Identify which cell holds the provided text, then report its [X, Y] central coordinate. 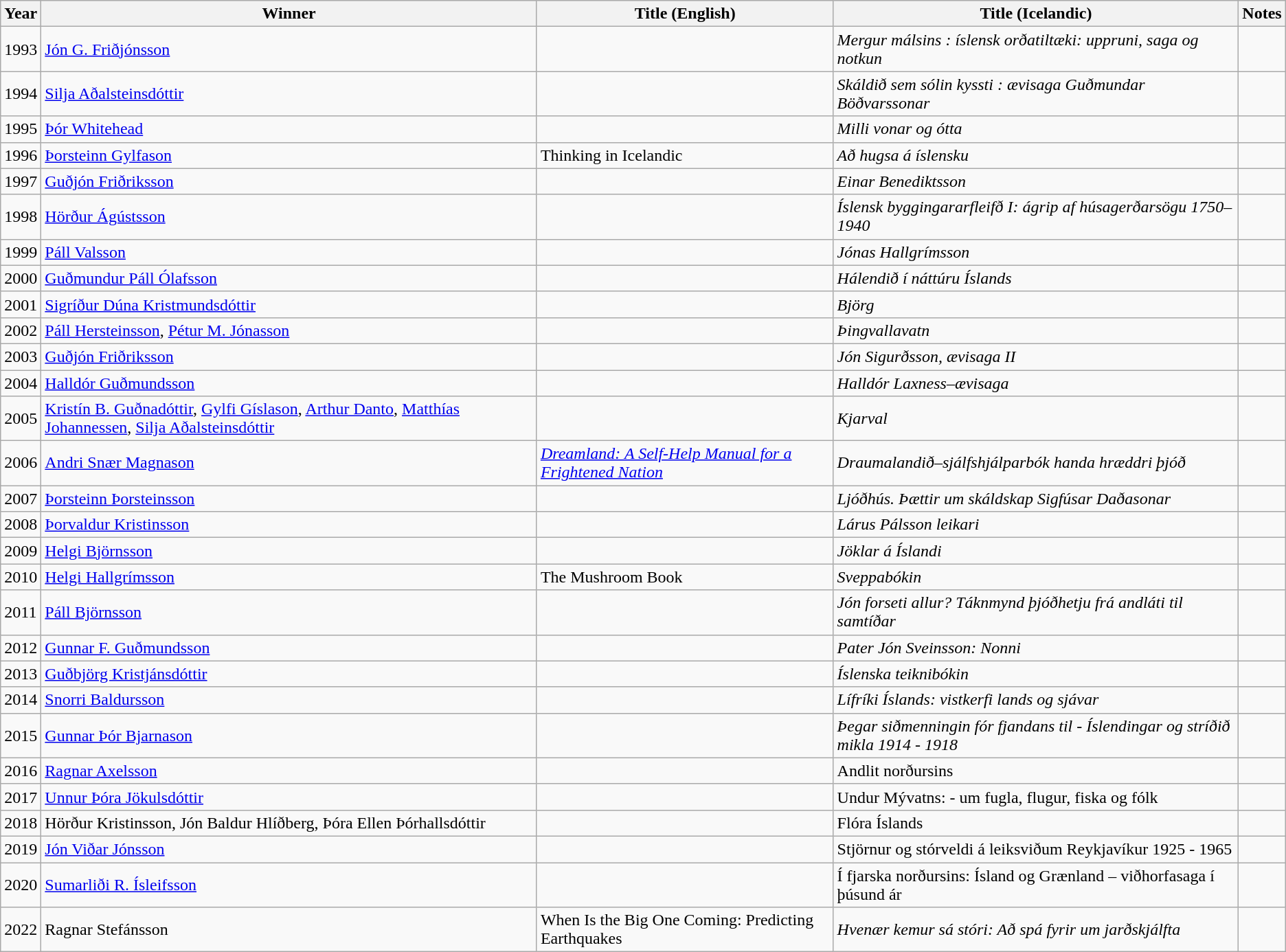
2004 [21, 383]
Lífríki Íslands: vistkerfi lands og sjávar [1036, 700]
2016 [21, 771]
Lárus Pálsson leikari [1036, 525]
Jöklar á Íslandi [1036, 551]
Winner [289, 14]
Þorsteinn Gylfason [289, 155]
Þingvallavatn [1036, 330]
2020 [21, 885]
Í fjarska norðursins: Ísland og Grænland – viðhorfasaga í þúsund ár [1036, 885]
2010 [21, 577]
Jón Sigurðsson, ævisaga II [1036, 356]
Halldór Laxness–ævisaga [1036, 383]
Undur Mývatns: - um fugla, flugur, fiska og fólk [1036, 797]
Title (English) [685, 14]
Jón G. Friðjónsson [289, 49]
Íslensk byggingararfleifð I: ágrip af húsagerðarsögu 1750–1940 [1036, 217]
2014 [21, 700]
Mergur málsins : íslensk orðatiltæki: uppruni, saga og notkun [1036, 49]
2015 [21, 735]
Helgi Björnsson [289, 551]
2022 [21, 930]
1995 [21, 129]
Andlit norðursins [1036, 771]
Guðbjörg Kristjánsdóttir [289, 674]
Páll Hersteinsson, Pétur M. Jónasson [289, 330]
Guðmundur Páll Ólafsson [289, 278]
Gunnar F. Guðmundsson [289, 648]
2009 [21, 551]
Milli vonar og ótta [1036, 129]
Skáldið sem sólin kyssti : ævisaga Guðmundar Böðvarssonar [1036, 93]
Þór Whitehead [289, 129]
Björg [1036, 304]
Þorsteinn Þorsteinsson [289, 499]
1994 [21, 93]
Sveppabókin [1036, 577]
Ljóðhús. Þættir um skáldskap Sigfúsar Daðasonar [1036, 499]
Helgi Hallgrímsson [289, 577]
Jón Viðar Jónsson [289, 849]
2008 [21, 525]
Sumarliði R. Ísleifsson [289, 885]
Páll Valsson [289, 252]
Silja Aðalsteinsdóttir [289, 93]
Unnur Þóra Jökulsdóttir [289, 797]
2012 [21, 648]
Draumalandið–sjálfshjálparbók handa hræddri þjóð [1036, 463]
Ragnar Axelsson [289, 771]
Hörður Ágústsson [289, 217]
2001 [21, 304]
2013 [21, 674]
The Mushroom Book [685, 577]
2000 [21, 278]
2011 [21, 613]
When Is the Big One Coming: Predicting Earthquakes [685, 930]
Halldór Guðmundsson [289, 383]
Þorvaldur Kristinsson [289, 525]
Hálendið í náttúru Íslands [1036, 278]
Þegar siðmenningin fór fjandans til - Íslendingar og stríðið mikla 1914 - 1918 [1036, 735]
2018 [21, 823]
Gunnar Þór Bjarnason [289, 735]
Pater Jón Sveinsson: Nonni [1036, 648]
1998 [21, 217]
Jón forseti allur? Táknmynd þjóðhetju frá andláti til samtíðar [1036, 613]
1997 [21, 181]
Páll Björnsson [289, 613]
Að hugsa á íslensku [1036, 155]
Thinking in Icelandic [685, 155]
2006 [21, 463]
2002 [21, 330]
Kristín B. Guðnadóttir, Gylfi Gíslason, Arthur Danto, Matthías Johannessen, Silja Aðalsteinsdóttir [289, 419]
Hörður Kristinsson, Jón Baldur Hlíðberg, Þóra Ellen Þórhallsdóttir [289, 823]
Sigríður Dúna Kristmundsdóttir [289, 304]
2017 [21, 797]
Snorri Baldursson [289, 700]
Ragnar Stefánsson [289, 930]
Year [21, 14]
2019 [21, 849]
Notes [1262, 14]
Hvenær kemur sá stóri: Að spá fyrir um jarðskjálfta [1036, 930]
Dreamland: A Self-Help Manual for a Frightened Nation [685, 463]
Title (Icelandic) [1036, 14]
Jónas Hallgrímsson [1036, 252]
1993 [21, 49]
Flóra Íslands [1036, 823]
1996 [21, 155]
2003 [21, 356]
Kjarval [1036, 419]
2005 [21, 419]
1999 [21, 252]
Einar Benediktsson [1036, 181]
Stjörnur og stórveldi á leiksviðum Reykjavíkur 1925 - 1965 [1036, 849]
Andri Snær Magnason [289, 463]
2007 [21, 499]
Íslenska teiknibókin [1036, 674]
